Locate the cell with the specified text and output its [x, y] center coordinate. 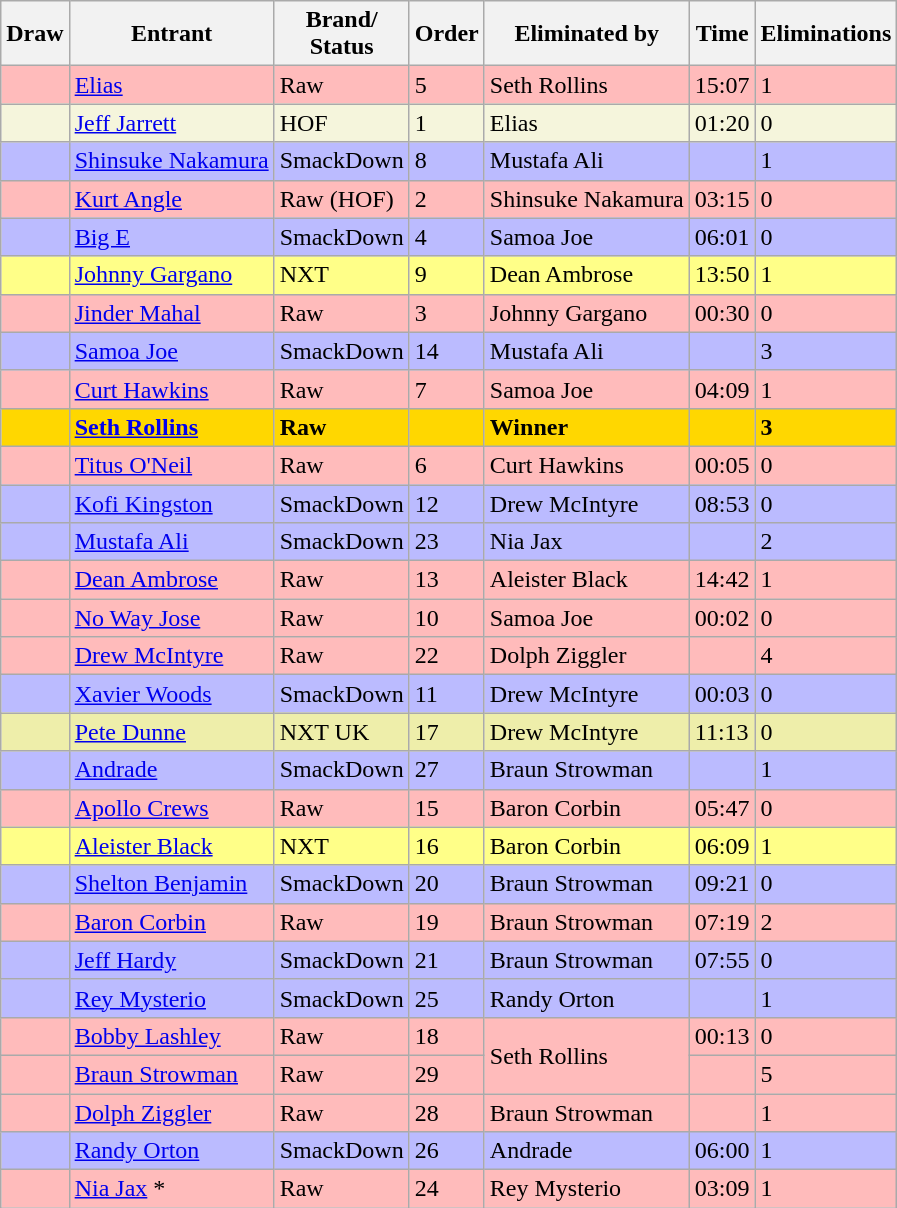
00:05 [722, 465]
16 [446, 846]
Raw (HOF) [342, 199]
21 [446, 960]
No Way Jose [172, 618]
25 [446, 998]
NXT UK [342, 732]
12 [446, 503]
Big E [172, 237]
13 [446, 580]
23 [446, 542]
7 [446, 389]
18 [446, 1036]
11:13 [722, 732]
Jinder Mahal [172, 313]
Nia Jax * [172, 1189]
01:20 [722, 123]
17 [446, 732]
14 [446, 351]
20 [446, 884]
29 [446, 1074]
15:07 [722, 85]
07:19 [722, 922]
9 [446, 275]
Eliminations [826, 34]
06:00 [722, 1151]
04:09 [722, 389]
Jeff Hardy [172, 960]
Jeff Jarrett [172, 123]
10 [446, 618]
00:30 [722, 313]
14:42 [722, 580]
Time [722, 34]
Entrant [172, 34]
06:01 [722, 237]
HOF [342, 123]
Kurt Angle [172, 199]
Pete Dunne [172, 732]
19 [446, 922]
27 [446, 770]
Shelton Benjamin [172, 884]
22 [446, 656]
Winner [586, 427]
Brand/Status [342, 34]
Kofi Kingston [172, 503]
11 [446, 694]
Bobby Lashley [172, 1036]
08:53 [722, 503]
Apollo Crews [172, 808]
Eliminated by [586, 34]
15 [446, 808]
26 [446, 1151]
05:47 [722, 808]
Draw [35, 34]
09:21 [722, 884]
00:13 [722, 1036]
6 [446, 465]
Nia Jax [586, 542]
03:09 [722, 1189]
28 [446, 1113]
07:55 [722, 960]
00:02 [722, 618]
8 [446, 161]
Titus O'Neil [172, 465]
Order [446, 34]
06:09 [722, 846]
03:15 [722, 199]
00:03 [722, 694]
13:50 [722, 275]
Xavier Woods [172, 694]
24 [446, 1189]
